Return the (X, Y) coordinate for the center point of the cell that contains the specified text.  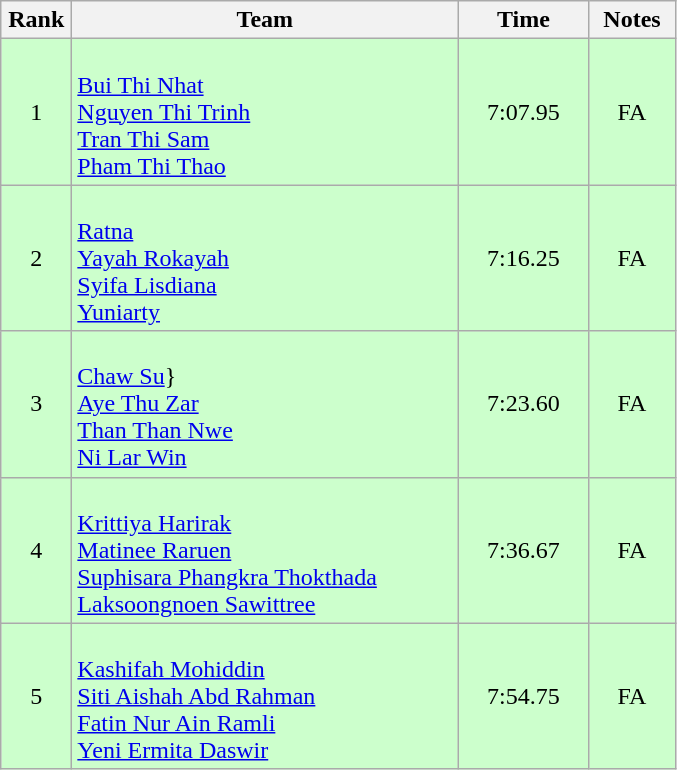
Notes (632, 20)
Chaw Su}Aye Thu ZarThan Than NweNi Lar Win (265, 404)
Bui Thi NhatNguyen Thi TrinhTran Thi SamPham Thi Thao (265, 112)
7:23.60 (524, 404)
3 (36, 404)
7:54.75 (524, 696)
Team (265, 20)
4 (36, 550)
5 (36, 696)
Time (524, 20)
7:07.95 (524, 112)
RatnaYayah RokayahSyifa LisdianaYuniarty (265, 258)
Rank (36, 20)
7:16.25 (524, 258)
2 (36, 258)
Krittiya HarirakMatinee RaruenSuphisara Phangkra ThokthadaLaksoongnoen Sawittree (265, 550)
7:36.67 (524, 550)
Kashifah MohiddinSiti Aishah Abd RahmanFatin Nur Ain RamliYeni Ermita Daswir (265, 696)
1 (36, 112)
